Search for the cell housing the specified text and yield its (X, Y) center coordinate. 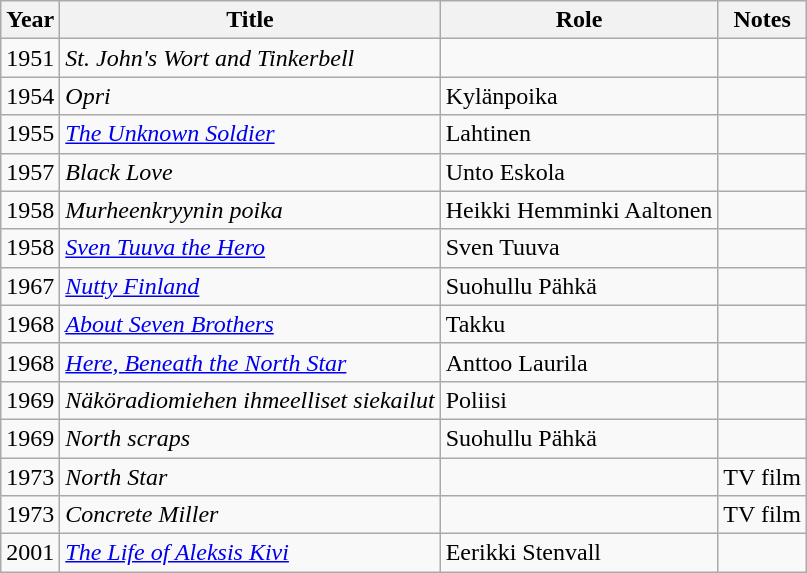
1955 (30, 134)
Role (579, 20)
The Unknown Soldier (250, 134)
Poliisi (579, 400)
Here, Beneath the North Star (250, 362)
North scraps (250, 438)
1967 (30, 286)
1954 (30, 96)
The Life of Aleksis Kivi (250, 553)
St. John's Wort and Tinkerbell (250, 58)
About Seven Brothers (250, 324)
Unto Eskola (579, 172)
Sven Tuuva the Hero (250, 248)
Sven Tuuva (579, 248)
Title (250, 20)
Anttoo Laurila (579, 362)
Notes (762, 20)
Year (30, 20)
1951 (30, 58)
Murheenkryynin poika (250, 210)
Opri (250, 96)
Nutty Finland (250, 286)
Black Love (250, 172)
Concrete Miller (250, 515)
Näköradiomiehen ihmeelliset siekailut (250, 400)
Lahtinen (579, 134)
Eerikki Stenvall (579, 553)
2001 (30, 553)
Kylänpoika (579, 96)
1957 (30, 172)
Takku (579, 324)
North Star (250, 477)
Heikki Hemminki Aaltonen (579, 210)
